Return the [x, y] coordinate for the center point of the cell that contains the specified text.  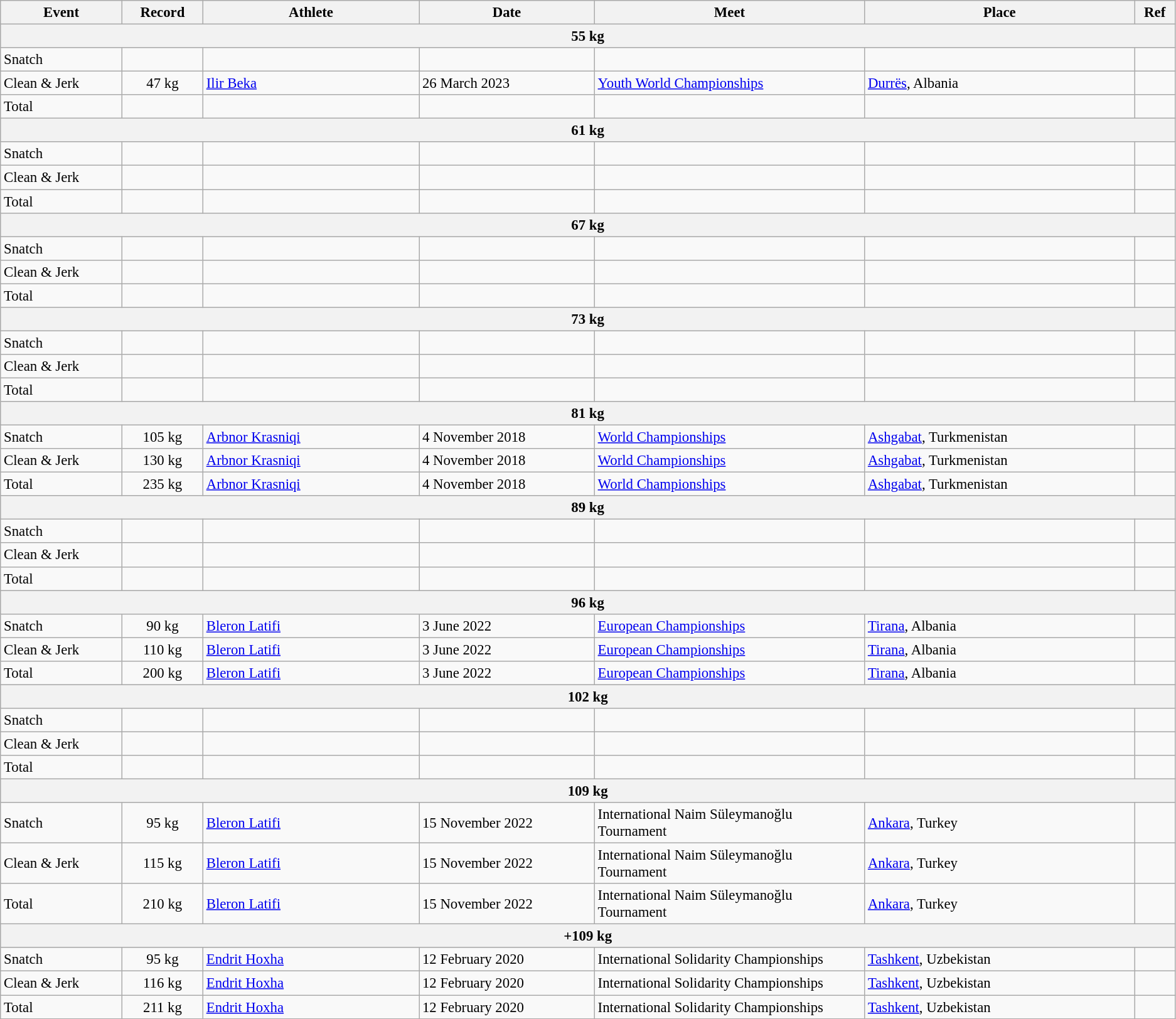
Date [507, 13]
200 kg [162, 673]
109 kg [588, 791]
Durrës, Albania [1000, 83]
26 March 2023 [507, 83]
210 kg [162, 904]
Record [162, 13]
Ref [1155, 13]
102 kg [588, 696]
90 kg [162, 626]
Athlete [311, 13]
89 kg [588, 508]
Event [61, 13]
Meet [729, 13]
Place [1000, 13]
61 kg [588, 131]
73 kg [588, 319]
67 kg [588, 225]
47 kg [162, 83]
130 kg [162, 461]
81 kg [588, 413]
96 kg [588, 602]
115 kg [162, 863]
110 kg [162, 649]
116 kg [162, 983]
Ilir Beka [311, 83]
+109 kg [588, 936]
211 kg [162, 1007]
235 kg [162, 484]
Youth World Championships [729, 83]
55 kg [588, 36]
105 kg [162, 437]
